Provide the (X, Y) coordinate of the cell's center where the given text is located.  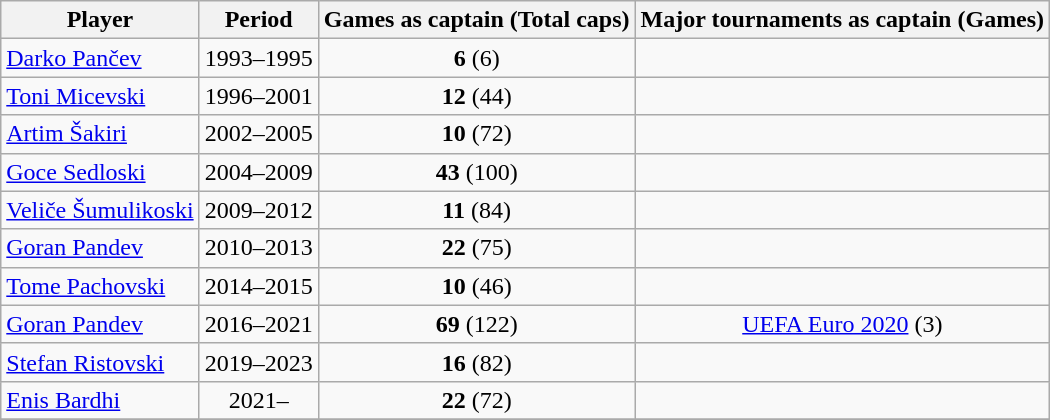
Veliče Šumulikoski (100, 210)
Enis Bardhi (100, 400)
UEFA Euro 2020 (3) (842, 324)
Stefan Ristovski (100, 362)
1993–1995 (258, 58)
2009–2012 (258, 210)
2004–2009 (258, 172)
Toni Micevski (100, 96)
Games as captain (Total caps) (476, 20)
43 (100) (476, 172)
Major tournaments as captain (Games) (842, 20)
Player (100, 20)
2016–2021 (258, 324)
2002–2005 (258, 134)
12 (44) (476, 96)
Artim Šakiri (100, 134)
16 (82) (476, 362)
2014–2015 (258, 286)
6 (6) (476, 58)
10 (46) (476, 286)
11 (84) (476, 210)
1996–2001 (258, 96)
69 (122) (476, 324)
Tome Pachovski (100, 286)
10 (72) (476, 134)
2010–2013 (258, 248)
22 (75) (476, 248)
2021– (258, 400)
Goce Sedloski (100, 172)
2019–2023 (258, 362)
Darko Pančev (100, 58)
Period (258, 20)
22 (72) (476, 400)
